Search for the cell housing the specified text and yield its [X, Y] center coordinate. 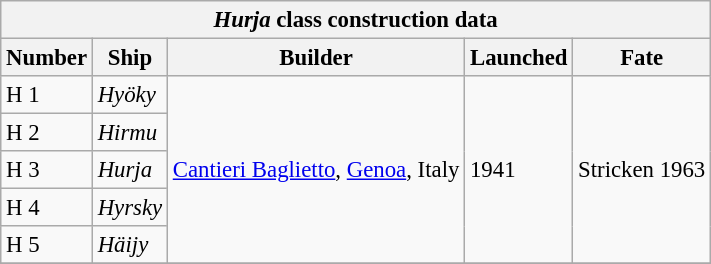
Ship [130, 58]
Hurja class construction data [356, 20]
Hyrsky [130, 208]
Hyöky [130, 95]
H 2 [47, 133]
H 3 [47, 170]
Fate [642, 58]
Häijy [130, 245]
H 1 [47, 95]
Stricken 1963 [642, 170]
Cantieri Baglietto, Genoa, Italy [316, 170]
Number [47, 58]
H 5 [47, 245]
Builder [316, 58]
H 4 [47, 208]
Launched [519, 58]
Hirmu [130, 133]
Hurja [130, 170]
1941 [519, 170]
